Extract the (X, Y) coordinate from the center of the cell holding the provided text.  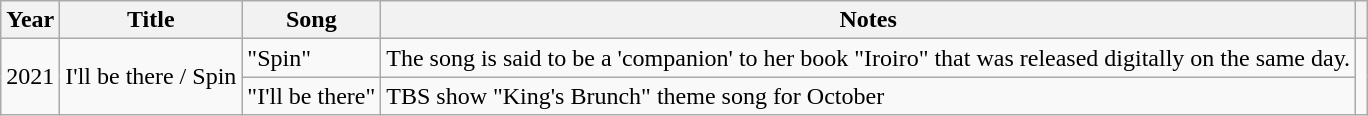
The song is said to be a 'companion' to her book "Iroiro" that was released digitally on the same day. (868, 58)
"Spin" (312, 58)
Notes (868, 20)
Year (30, 20)
2021 (30, 77)
Song (312, 20)
TBS show "King's Brunch" theme song for October (868, 96)
Title (151, 20)
I'll be there / Spin (151, 77)
"I'll be there" (312, 96)
